Identify which cell holds the provided text, then report its (X, Y) central coordinate. 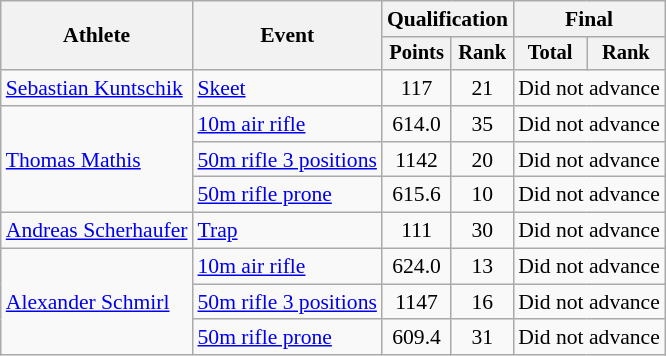
20 (482, 160)
Event (286, 36)
10 (482, 195)
Thomas Mathis (97, 160)
Athlete (97, 36)
Andreas Scherhaufer (97, 231)
Alexander Schmirl (97, 302)
614.0 (416, 124)
16 (482, 302)
615.6 (416, 195)
35 (482, 124)
Sebastian Kuntschik (97, 88)
624.0 (416, 267)
21 (482, 88)
111 (416, 231)
Final (589, 19)
31 (482, 338)
Qualification (448, 19)
Trap (286, 231)
1147 (416, 302)
Total (550, 54)
Points (416, 54)
609.4 (416, 338)
117 (416, 88)
Skeet (286, 88)
1142 (416, 160)
30 (482, 231)
13 (482, 267)
